Capture the cell that displays the provided text and extract its (X, Y) central coordinate. 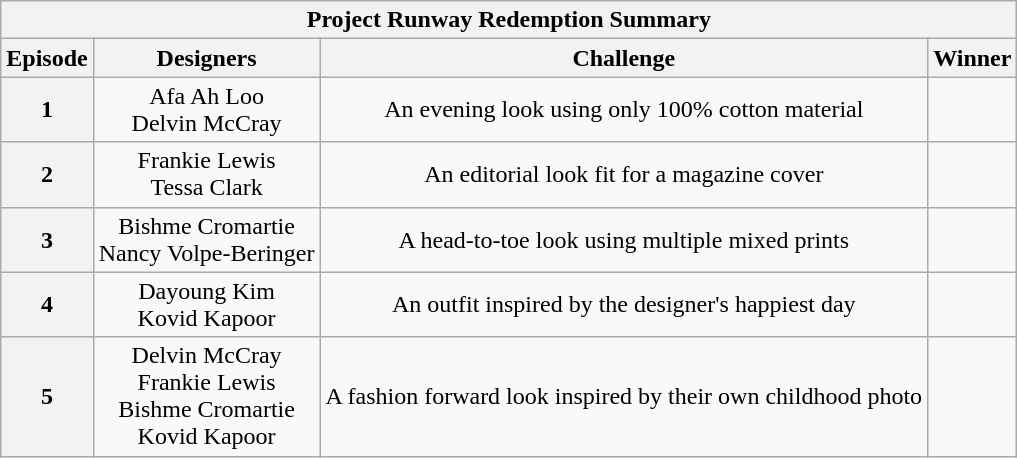
3 (47, 240)
Project Runway Redemption Summary (509, 20)
Episode (47, 58)
Winner (972, 58)
A fashion forward look inspired by their own childhood photo (624, 396)
2 (47, 174)
1 (47, 110)
Delvin McCrayFrankie LewisBishme CromartieKovid Kapoor (206, 396)
An editorial look fit for a magazine cover (624, 174)
4 (47, 304)
An evening look using only 100% cotton material (624, 110)
Dayoung KimKovid Kapoor (206, 304)
Afa Ah LooDelvin McCray (206, 110)
A head-to-toe look using multiple mixed prints (624, 240)
Designers (206, 58)
Frankie LewisTessa Clark (206, 174)
5 (47, 396)
An outfit inspired by the designer's happiest day (624, 304)
Bishme CromartieNancy Volpe-Beringer (206, 240)
Challenge (624, 58)
